Find where the given text appears and provide that cell's center as [x, y] coordinate. 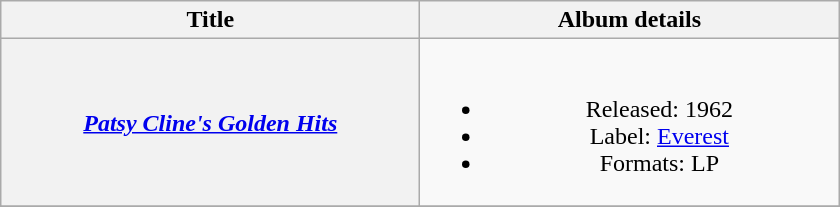
Title [210, 20]
Released: 1962Label: Everest Formats: LP [630, 122]
Album details [630, 20]
Patsy Cline's Golden Hits [210, 122]
